Return (X, Y) of the center of cell containing provided text 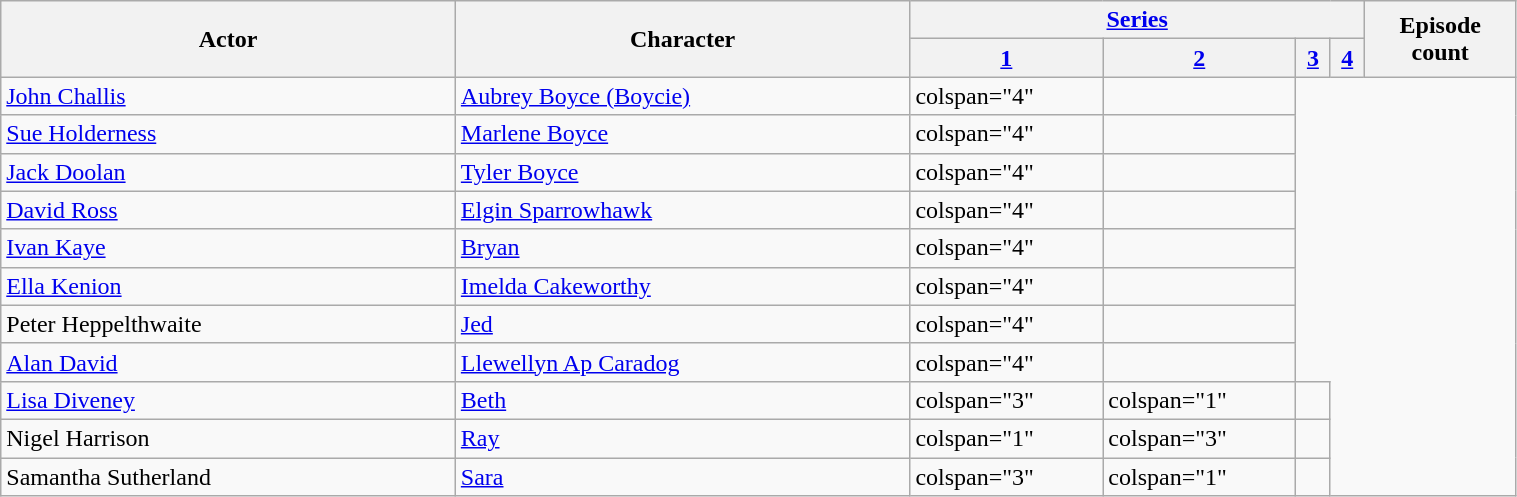
Bryan (682, 248)
1 (1006, 58)
Beth (682, 400)
Character (682, 39)
Alan David (228, 362)
Elgin Sparrowhawk (682, 210)
Tyler Boyce (682, 172)
Jack Doolan (228, 172)
Imelda Cakeworthy (682, 286)
Jed (682, 324)
Llewellyn Ap Caradog (682, 362)
Actor (228, 39)
Samantha Sutherland (228, 477)
David Ross (228, 210)
Aubrey Boyce (Boycie) (682, 96)
Peter Heppelthwaite (228, 324)
4 (1347, 58)
Series (1137, 20)
Ivan Kaye (228, 248)
Sara (682, 477)
Nigel Harrison (228, 438)
Lisa Diveney (228, 400)
2 (1200, 58)
Marlene Boyce (682, 134)
Ella Kenion (228, 286)
Sue Holderness (228, 134)
3 (1313, 58)
John Challis (228, 96)
Ray (682, 438)
Episode count (1440, 39)
